Determine the [X, Y] coordinate at the center of the cell enclosing the given text.  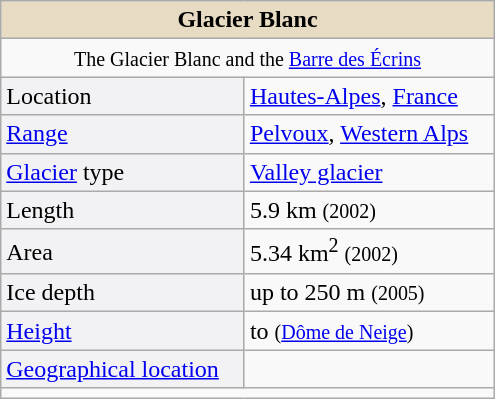
Pelvoux, Western Alps [369, 134]
Geographical location [123, 369]
Glacier Blanc [248, 20]
up to 250 m (2005) [369, 293]
5.9 km (2002) [369, 210]
to (Dôme de Neige) [369, 331]
Length [123, 210]
Location [123, 96]
Hautes-Alpes, France [369, 96]
5.34 km2 (2002) [369, 252]
Area [123, 252]
The Glacier Blanc and the Barre des Écrins [248, 58]
Ice depth [123, 293]
Valley glacier [369, 172]
Height [123, 331]
Range [123, 134]
Glacier type [123, 172]
